Return the (X, Y) coordinate for the center point of the cell that contains the specified text.  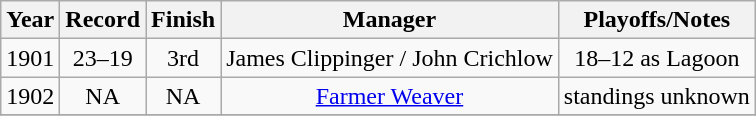
Year (30, 20)
Playoffs/Notes (656, 20)
1901 (30, 58)
Farmer Weaver (390, 96)
1902 (30, 96)
Manager (390, 20)
standings unknown (656, 96)
3rd (184, 58)
18–12 as Lagoon (656, 58)
23–19 (103, 58)
James Clippinger / John Crichlow (390, 58)
Finish (184, 20)
Record (103, 20)
